Output the [X, Y] coordinate of the center of the cell containing the given text.  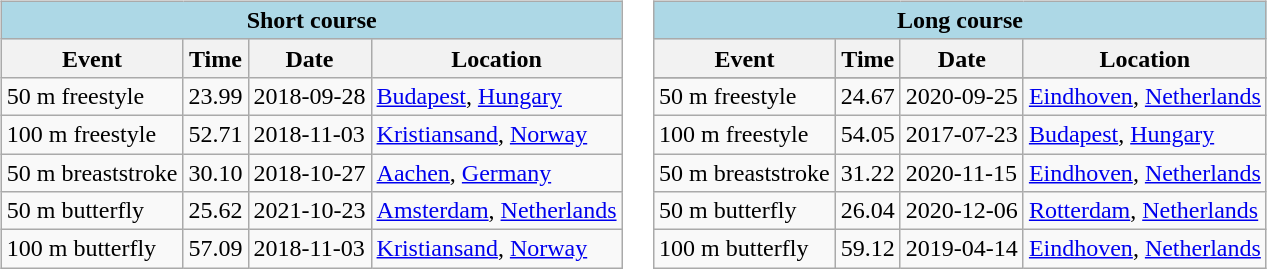
Rotterdam, Netherlands [1144, 211]
26.04 [868, 211]
52.71 [216, 134]
2018-10-27 [310, 173]
Amsterdam, Netherlands [496, 211]
2017-07-23 [962, 134]
2018-09-28 [310, 96]
2021-10-23 [310, 211]
59.12 [868, 249]
Aachen, Germany [496, 173]
2020-11-15 [962, 173]
Long course [960, 20]
2020-09-25 [962, 96]
Short course [312, 20]
2020-12-06 [962, 211]
2019-04-14 [962, 249]
30.10 [216, 173]
23.99 [216, 96]
31.22 [868, 173]
24.67 [868, 96]
57.09 [216, 249]
25.62 [216, 211]
54.05 [868, 134]
